Find where the given text appears and provide that cell's center as (X, Y) coordinate. 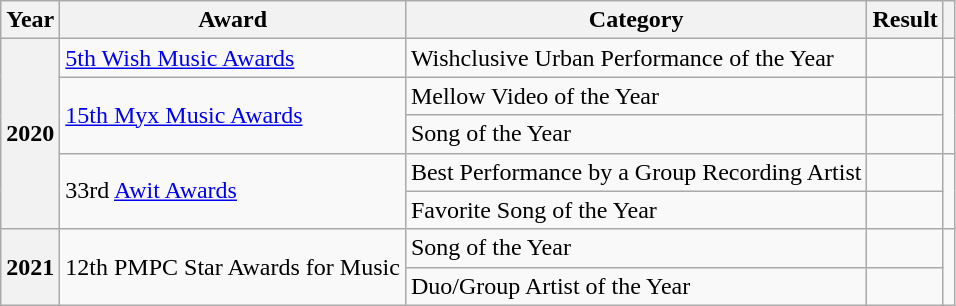
2020 (30, 134)
12th PMPC Star Awards for Music (233, 267)
15th Myx Music Awards (233, 115)
Year (30, 20)
Award (233, 20)
Category (636, 20)
Wishclusive Urban Performance of the Year (636, 58)
33rd Awit Awards (233, 191)
Duo/Group Artist of the Year (636, 286)
5th Wish Music Awards (233, 58)
Mellow Video of the Year (636, 96)
Result (905, 20)
2021 (30, 267)
Favorite Song of the Year (636, 210)
Best Performance by a Group Recording Artist (636, 172)
